Output the [X, Y] coordinate of the center of the cell containing the given text.  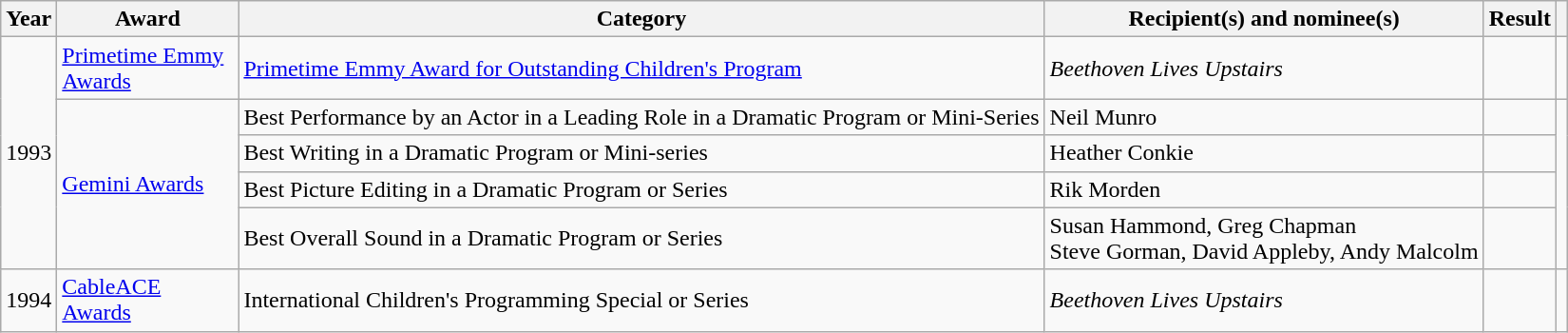
Rik Morden [1264, 189]
Recipient(s) and nominee(s) [1264, 19]
Neil Munro [1264, 117]
1994 [29, 301]
1993 [29, 153]
Gemini Awards [148, 185]
Year [29, 19]
Category [641, 19]
Primetime Emmy Awards [148, 69]
Best Picture Editing in a Dramatic Program or Series [641, 189]
Heather Conkie [1264, 153]
Best Writing in a Dramatic Program or Mini-series [641, 153]
CableACE Awards [148, 301]
Result [1520, 19]
Best Overall Sound in a Dramatic Program or Series [641, 238]
Susan Hammond, Greg ChapmanSteve Gorman, David Appleby, Andy Malcolm [1264, 238]
Primetime Emmy Award for Outstanding Children's Program [641, 69]
Best Performance by an Actor in a Leading Role in a Dramatic Program or Mini-Series [641, 117]
International Children's Programming Special or Series [641, 301]
Award [148, 19]
